Capture the cell that displays the provided text and extract its [x, y] central coordinate. 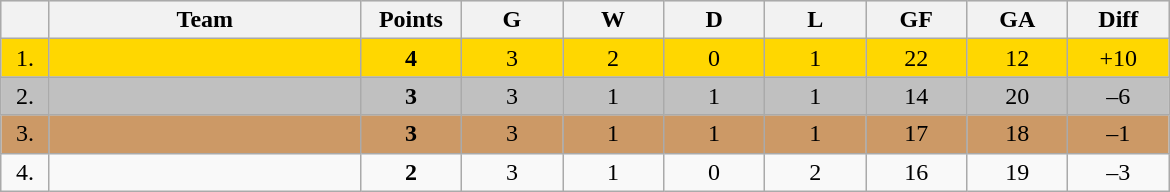
2. [26, 96]
18 [1018, 134]
4 [410, 58]
Team [204, 20]
Diff [1118, 20]
W [612, 20]
–1 [1118, 134]
17 [916, 134]
Points [410, 20]
–3 [1118, 172]
G [512, 20]
D [714, 20]
L [816, 20]
16 [916, 172]
GA [1018, 20]
4. [26, 172]
–6 [1118, 96]
22 [916, 58]
1. [26, 58]
+10 [1118, 58]
GF [916, 20]
12 [1018, 58]
3. [26, 134]
20 [1018, 96]
14 [916, 96]
19 [1018, 172]
